Extract the (x, y) coordinate from the center of the cell holding the provided text.  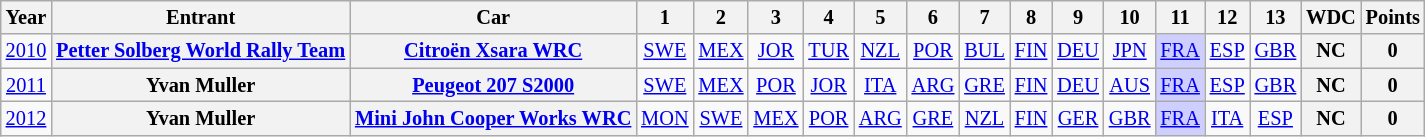
Points (1393, 17)
9 (1078, 17)
WDC (1331, 17)
2 (720, 17)
2011 (26, 85)
13 (1276, 17)
Entrant (200, 17)
5 (880, 17)
2012 (26, 118)
Petter Solberg World Rally Team (200, 51)
Peugeot 207 S2000 (493, 85)
AUS (1130, 85)
11 (1180, 17)
2010 (26, 51)
JPN (1130, 51)
Year (26, 17)
GER (1078, 118)
TUR (828, 51)
MON (664, 118)
1 (664, 17)
12 (1228, 17)
10 (1130, 17)
6 (934, 17)
Mini John Cooper Works WRC (493, 118)
4 (828, 17)
Citroën Xsara WRC (493, 51)
7 (984, 17)
3 (776, 17)
Car (493, 17)
BUL (984, 51)
8 (1032, 17)
